Return the (X, Y) coordinate for the center point of the cell that contains the specified text.  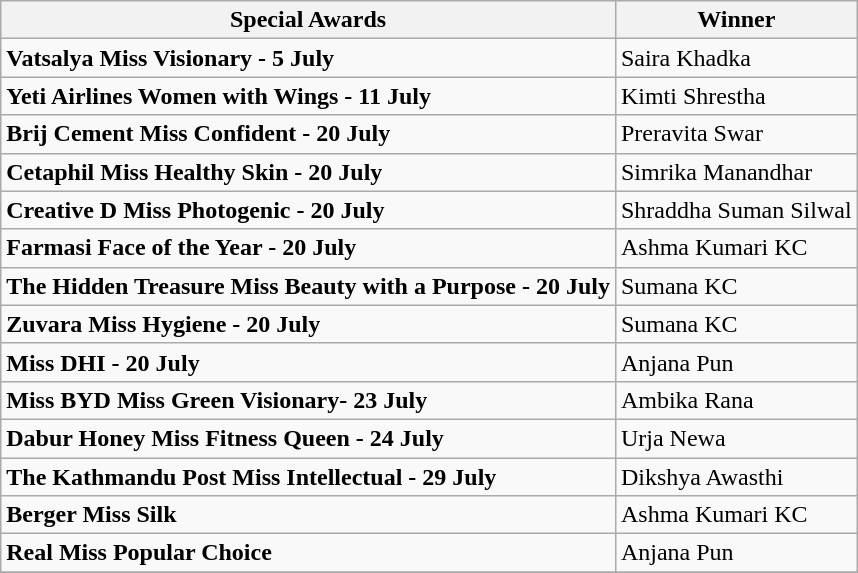
The Hidden Treasure Miss Beauty with a Purpose - 20 July (308, 286)
Dabur Honey Miss Fitness Queen - 24 July (308, 438)
Preravita Swar (736, 134)
Zuvara Miss Hygiene - 20 July (308, 324)
Farmasi Face of the Year - 20 July (308, 248)
Saira Khadka (736, 58)
Berger Miss Silk (308, 515)
Creative D Miss Photogenic - 20 July (308, 210)
Winner (736, 20)
Special Awards (308, 20)
Shraddha Suman Silwal (736, 210)
Cetaphil Miss Healthy Skin - 20 July (308, 172)
Urja Newa (736, 438)
Real Miss Popular Choice (308, 553)
Kimti Shrestha (736, 96)
Ambika Rana (736, 400)
Dikshya Awasthi (736, 477)
Vatsalya Miss Visionary - 5 July (308, 58)
Simrika Manandhar (736, 172)
Yeti Airlines Women with Wings - 11 July (308, 96)
Miss BYD Miss Green Visionary- 23 July (308, 400)
The Kathmandu Post Miss Intellectual - 29 July (308, 477)
Miss DHI - 20 July (308, 362)
Brij Cement Miss Confident - 20 July (308, 134)
